Scan for the cell matching the given text and deliver its (X, Y) coordinate at center. 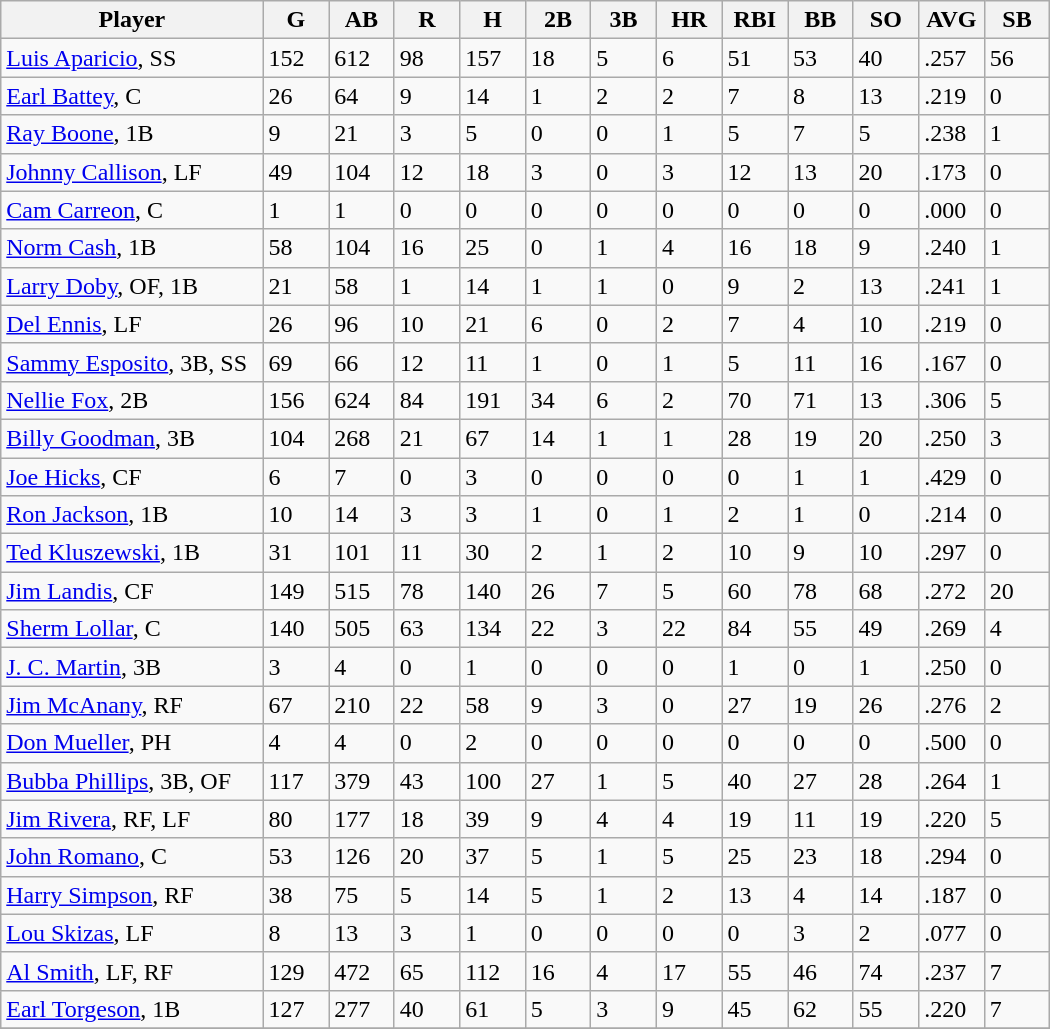
.167 (952, 362)
100 (493, 781)
80 (296, 819)
134 (493, 629)
RBI (755, 20)
66 (362, 362)
96 (362, 324)
HR (689, 20)
129 (296, 971)
34 (558, 400)
210 (362, 705)
Ted Kluszewski, 1B (132, 553)
BB (821, 20)
Harry Simpson, RF (132, 895)
Jim McAnany, RF (132, 705)
.297 (952, 553)
.240 (952, 248)
Larry Doby, OF, 1B (132, 286)
.269 (952, 629)
Bubba Phillips, 3B, OF (132, 781)
69 (296, 362)
G (296, 20)
John Romano, C (132, 857)
Sammy Esposito, 3B, SS (132, 362)
101 (362, 553)
H (493, 20)
.294 (952, 857)
31 (296, 553)
.500 (952, 743)
60 (755, 591)
.214 (952, 515)
277 (362, 1009)
17 (689, 971)
612 (362, 58)
191 (493, 400)
J. C. Martin, 3B (132, 667)
51 (755, 58)
Al Smith, LF, RF (132, 971)
177 (362, 819)
Luis Aparicio, SS (132, 58)
37 (493, 857)
65 (427, 971)
46 (821, 971)
Nellie Fox, 2B (132, 400)
157 (493, 58)
Player (132, 20)
Del Ennis, LF (132, 324)
Don Mueller, PH (132, 743)
.077 (952, 933)
152 (296, 58)
Earl Torgeson, 1B (132, 1009)
Johnny Callison, LF (132, 172)
.241 (952, 286)
.173 (952, 172)
SB (1017, 20)
71 (821, 400)
.000 (952, 210)
.276 (952, 705)
74 (886, 971)
Jim Landis, CF (132, 591)
Billy Goodman, 3B (132, 438)
68 (886, 591)
AB (362, 20)
23 (821, 857)
117 (296, 781)
30 (493, 553)
3B (624, 20)
379 (362, 781)
43 (427, 781)
64 (362, 96)
56 (1017, 58)
.306 (952, 400)
.257 (952, 58)
39 (493, 819)
.237 (952, 971)
515 (362, 591)
.238 (952, 134)
Sherm Lollar, C (132, 629)
98 (427, 58)
70 (755, 400)
505 (362, 629)
.187 (952, 895)
268 (362, 438)
624 (362, 400)
AVG (952, 20)
149 (296, 591)
Ray Boone, 1B (132, 134)
.272 (952, 591)
Ron Jackson, 1B (132, 515)
Earl Battey, C (132, 96)
62 (821, 1009)
112 (493, 971)
63 (427, 629)
61 (493, 1009)
.429 (952, 477)
45 (755, 1009)
472 (362, 971)
Joe Hicks, CF (132, 477)
SO (886, 20)
Cam Carreon, C (132, 210)
156 (296, 400)
Jim Rivera, RF, LF (132, 819)
126 (362, 857)
38 (296, 895)
.264 (952, 781)
Norm Cash, 1B (132, 248)
75 (362, 895)
2B (558, 20)
R (427, 20)
Lou Skizas, LF (132, 933)
127 (296, 1009)
